Find where the given text appears and provide that cell's center as [x, y] coordinate. 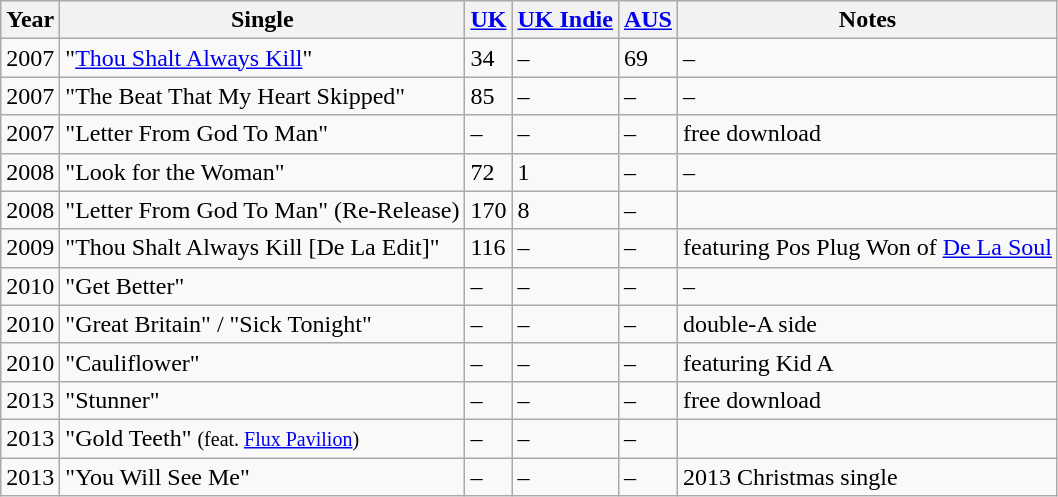
69 [648, 58]
8 [565, 210]
double-A side [867, 324]
UK Indie [565, 20]
"The Beat That My Heart Skipped" [262, 96]
"Gold Teeth" (feat. Flux Pavilion) [262, 438]
1 [565, 172]
"Cauliflower" [262, 362]
"Thou Shalt Always Kill [De La Edit]" [262, 248]
34 [488, 58]
"Great Britain" / "Sick Tonight" [262, 324]
"Letter From God To Man" [262, 134]
"Stunner" [262, 400]
2009 [30, 248]
"Get Better" [262, 286]
AUS [648, 20]
featuring Pos Plug Won of De La Soul [867, 248]
UK [488, 20]
116 [488, 248]
Single [262, 20]
2013 Christmas single [867, 477]
featuring Kid A [867, 362]
"You Will See Me" [262, 477]
Year [30, 20]
85 [488, 96]
"Thou Shalt Always Kill" [262, 58]
"Look for the Woman" [262, 172]
72 [488, 172]
"Letter From God To Man" (Re-Release) [262, 210]
Notes [867, 20]
170 [488, 210]
